Extract the (x, y) coordinate from the center of the cell holding the provided text.  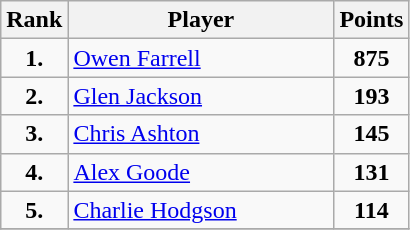
Owen Farrell (201, 58)
Chris Ashton (201, 134)
3. (34, 134)
Glen Jackson (201, 96)
145 (372, 134)
5. (34, 210)
114 (372, 210)
Player (201, 20)
193 (372, 96)
Points (372, 20)
875 (372, 58)
1. (34, 58)
131 (372, 172)
Alex Goode (201, 172)
2. (34, 96)
4. (34, 172)
Rank (34, 20)
Charlie Hodgson (201, 210)
